Identify which cell holds the provided text, then report its [X, Y] central coordinate. 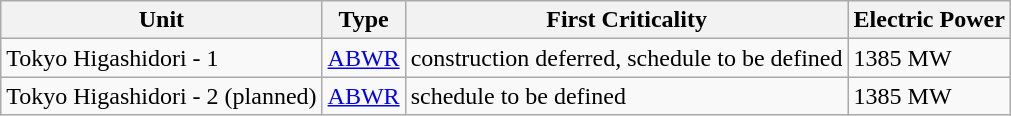
schedule to be defined [626, 96]
Type [364, 20]
First Criticality [626, 20]
construction deferred, schedule to be defined [626, 58]
Electric Power [929, 20]
Tokyo Higashidori - 1 [162, 58]
Unit [162, 20]
Tokyo Higashidori - 2 (planned) [162, 96]
